Capture the cell that displays the provided text and extract its [x, y] central coordinate. 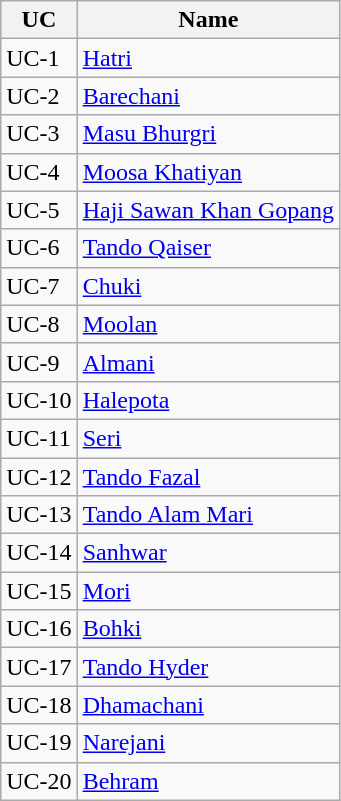
UC-2 [39, 96]
Hatri [208, 58]
UC-1 [39, 58]
Tando Fazal [208, 477]
Seri [208, 438]
UC-10 [39, 400]
Moosa Khatiyan [208, 172]
Barechani [208, 96]
UC-14 [39, 553]
Name [208, 20]
Almani [208, 362]
UC-6 [39, 248]
UC-19 [39, 743]
Tando Hyder [208, 667]
Narejani [208, 743]
UC-15 [39, 591]
UC-17 [39, 667]
Halepota [208, 400]
UC-3 [39, 134]
UC-9 [39, 362]
Tando Alam Mari [208, 515]
UC-11 [39, 438]
Masu Bhurgri [208, 134]
Tando Qaiser [208, 248]
Moolan [208, 324]
Mori [208, 591]
UC-18 [39, 705]
Sanhwar [208, 553]
UC-7 [39, 286]
Bohki [208, 629]
UC-16 [39, 629]
UC-5 [39, 210]
UC-13 [39, 515]
Haji Sawan Khan Gopang [208, 210]
Chuki [208, 286]
Behram [208, 781]
UC-4 [39, 172]
UC-8 [39, 324]
UC-12 [39, 477]
UC [39, 20]
UC-20 [39, 781]
Dhamachani [208, 705]
